Return (x, y) of the center of cell containing provided text 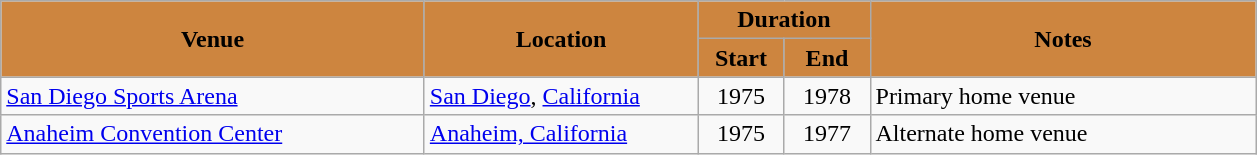
End (827, 58)
Anaheim Convention Center (213, 134)
Primary home venue (1063, 96)
Duration (784, 20)
Notes (1063, 39)
Start (741, 58)
Venue (213, 39)
Anaheim, California (561, 134)
1977 (827, 134)
Location (561, 39)
1978 (827, 96)
Alternate home venue (1063, 134)
San Diego Sports Arena (213, 96)
San Diego, California (561, 96)
